Search for the cell housing the specified text and yield its (X, Y) center coordinate. 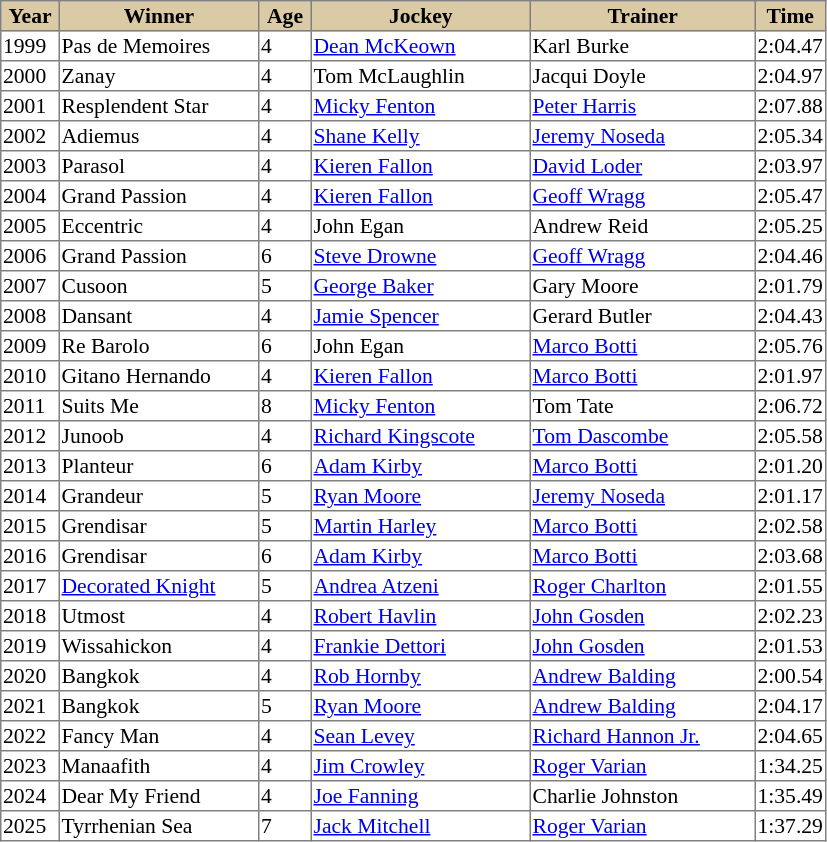
2:05.25 (790, 226)
2:01.53 (790, 646)
2:04.46 (790, 256)
2013 (30, 466)
2016 (30, 556)
Sean Levey (420, 736)
Tyrrhenian Sea (159, 826)
2:04.47 (790, 46)
Frankie Dettori (420, 646)
Robert Havlin (420, 616)
Roger Charlton (642, 586)
Shane Kelly (420, 136)
2:02.58 (790, 526)
Tom Tate (642, 406)
2010 (30, 376)
Rob Hornby (420, 676)
Adiemus (159, 136)
2011 (30, 406)
1:37.29 (790, 826)
2017 (30, 586)
2:05.58 (790, 436)
Decorated Knight (159, 586)
8 (285, 406)
2014 (30, 496)
Winner (159, 16)
Year (30, 16)
Jockey (420, 16)
Manaafith (159, 766)
2021 (30, 706)
2008 (30, 316)
Eccentric (159, 226)
Fancy Man (159, 736)
Age (285, 16)
Steve Drowne (420, 256)
Karl Burke (642, 46)
2:01.20 (790, 466)
Time (790, 16)
Tom McLaughlin (420, 76)
2024 (30, 796)
Utmost (159, 616)
Dean McKeown (420, 46)
Martin Harley (420, 526)
Tom Dascombe (642, 436)
Wissahickon (159, 646)
Resplendent Star (159, 106)
2:03.97 (790, 166)
2:05.76 (790, 346)
1:34.25 (790, 766)
2:04.43 (790, 316)
Jamie Spencer (420, 316)
George Baker (420, 286)
2:00.54 (790, 676)
7 (285, 826)
2012 (30, 436)
2001 (30, 106)
2006 (30, 256)
2015 (30, 526)
2000 (30, 76)
Cusoon (159, 286)
Peter Harris (642, 106)
Andrew Reid (642, 226)
David Loder (642, 166)
Planteur (159, 466)
Dear My Friend (159, 796)
2007 (30, 286)
Suits Me (159, 406)
Andrea Atzeni (420, 586)
2009 (30, 346)
2:05.47 (790, 196)
Grandeur (159, 496)
2:07.88 (790, 106)
Charlie Johnston (642, 796)
1999 (30, 46)
2:06.72 (790, 406)
2:02.23 (790, 616)
Jim Crowley (420, 766)
Gary Moore (642, 286)
2:01.97 (790, 376)
2018 (30, 616)
2019 (30, 646)
2025 (30, 826)
Dansant (159, 316)
2:04.97 (790, 76)
2023 (30, 766)
2:04.17 (790, 706)
Richard Hannon Jr. (642, 736)
2:05.34 (790, 136)
Pas de Memoires (159, 46)
2005 (30, 226)
Re Barolo (159, 346)
1:35.49 (790, 796)
2:01.17 (790, 496)
Joe Fanning (420, 796)
Jack Mitchell (420, 826)
Trainer (642, 16)
Zanay (159, 76)
2003 (30, 166)
2020 (30, 676)
Jacqui Doyle (642, 76)
Richard Kingscote (420, 436)
2004 (30, 196)
2002 (30, 136)
2:04.65 (790, 736)
2022 (30, 736)
Gerard Butler (642, 316)
2:03.68 (790, 556)
Junoob (159, 436)
Gitano Hernando (159, 376)
2:01.55 (790, 586)
2:01.79 (790, 286)
Parasol (159, 166)
